Return (x, y) of the center of cell containing provided text 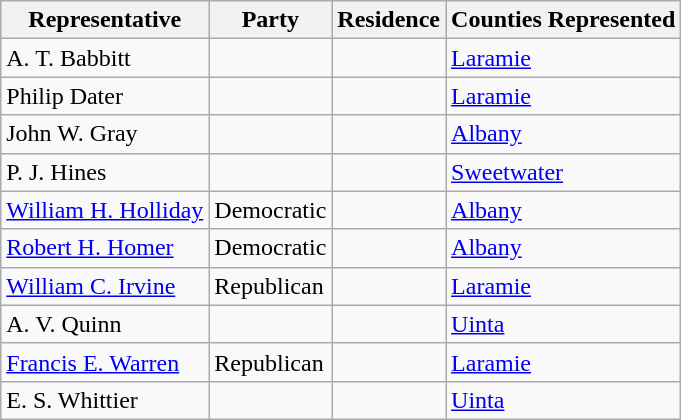
A. T. Babbitt (105, 58)
P. J. Hines (105, 172)
John W. Gray (105, 134)
Counties Represented (564, 20)
Philip Dater (105, 96)
Sweetwater (564, 172)
E. S. Whittier (105, 400)
William C. Irvine (105, 286)
Francis E. Warren (105, 362)
A. V. Quinn (105, 324)
Party (270, 20)
William H. Holliday (105, 210)
Robert H. Homer (105, 248)
Representative (105, 20)
Residence (389, 20)
